Return (x, y) of the center of cell containing provided text 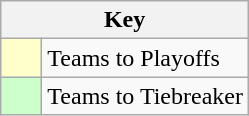
Teams to Playoffs (146, 58)
Key (125, 20)
Teams to Tiebreaker (146, 96)
